Extract the (X, Y) coordinate from the center of the cell holding the provided text.  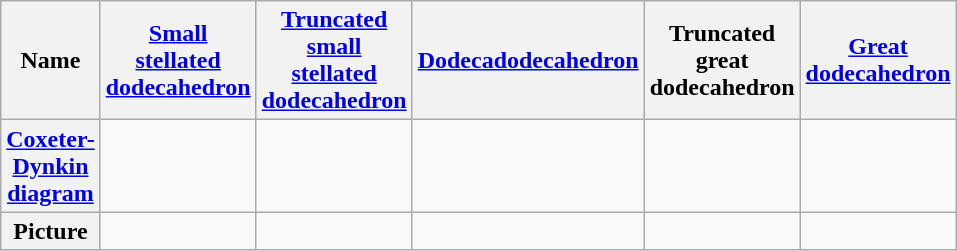
Truncatedgreatdodecahedron (722, 60)
Small stellated dodecahedron (178, 60)
Dodecadodecahedron (528, 60)
Coxeter-Dynkindiagram (50, 166)
Truncated small stellated dodecahedron (334, 60)
Name (50, 60)
Greatdodecahedron (878, 60)
Picture (50, 231)
